Provide the (X, Y) coordinate of the cell's center where the given text is located.  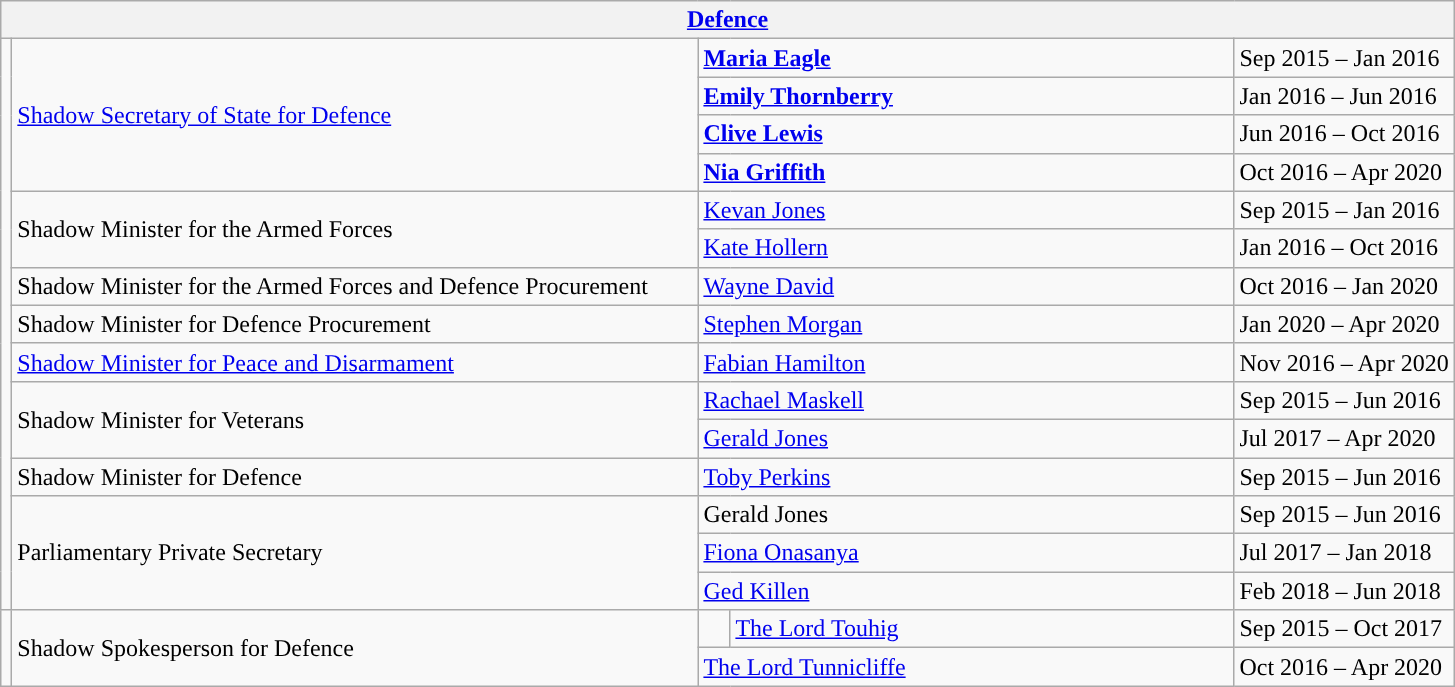
Shadow Minister for Defence Procurement (355, 324)
Jul 2017 – Jan 2018 (1344, 553)
Clive Lewis (966, 134)
Nov 2016 – Apr 2020 (1344, 362)
Oct 2016 – Jan 2020 (1344, 286)
Toby Perkins (966, 477)
Jan 2020 – Apr 2020 (1344, 324)
Maria Eagle (966, 58)
Shadow Minister for Peace and Disarmament (355, 362)
The Lord Touhig (982, 629)
Feb 2018 – Jun 2018 (1344, 591)
Ged Killen (966, 591)
Shadow Minister for Veterans (355, 419)
Jan 2016 – Oct 2016 (1344, 248)
Nia Griffith (966, 172)
Kevan Jones (966, 210)
Shadow Minister for Defence (355, 477)
The Lord Tunnicliffe (966, 667)
Fabian Hamilton (966, 362)
Kate Hollern (966, 248)
Parliamentary Private Secretary (355, 553)
Jun 2016 – Oct 2016 (1344, 134)
Jul 2017 – Apr 2020 (1344, 438)
Shadow Minister for the Armed Forces and Defence Procurement (355, 286)
Emily Thornberry (966, 96)
Stephen Morgan (966, 324)
Shadow Minister for the Armed Forces (355, 229)
Wayne David (966, 286)
Sep 2015 – Oct 2017 (1344, 629)
Jan 2016 – Jun 2016 (1344, 96)
Defence (728, 20)
Shadow Secretary of State for Defence (355, 115)
Rachael Maskell (966, 400)
Fiona Onasanya (966, 553)
Shadow Spokesperson for Defence (355, 648)
